Scan for the cell matching the given text and deliver its [x, y] coordinate at center. 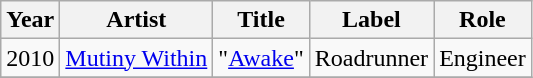
Title [261, 20]
2010 [30, 58]
Artist [136, 20]
"Awake" [261, 58]
Role [483, 20]
Engineer [483, 58]
Year [30, 20]
Label [371, 20]
Mutiny Within [136, 58]
Roadrunner [371, 58]
